Search for the cell housing the specified text and yield its [x, y] center coordinate. 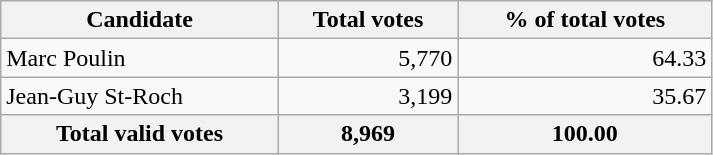
8,969 [368, 134]
Total valid votes [140, 134]
3,199 [368, 96]
Total votes [368, 20]
Candidate [140, 20]
Jean-Guy St-Roch [140, 96]
% of total votes [585, 20]
35.67 [585, 96]
Marc Poulin [140, 58]
5,770 [368, 58]
64.33 [585, 58]
100.00 [585, 134]
